Output the [x, y] coordinate of the center of the cell containing the given text.  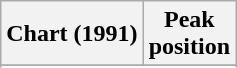
Peakposition [189, 34]
Chart (1991) [72, 34]
